Find where the given text appears and provide that cell's center as (x, y) coordinate. 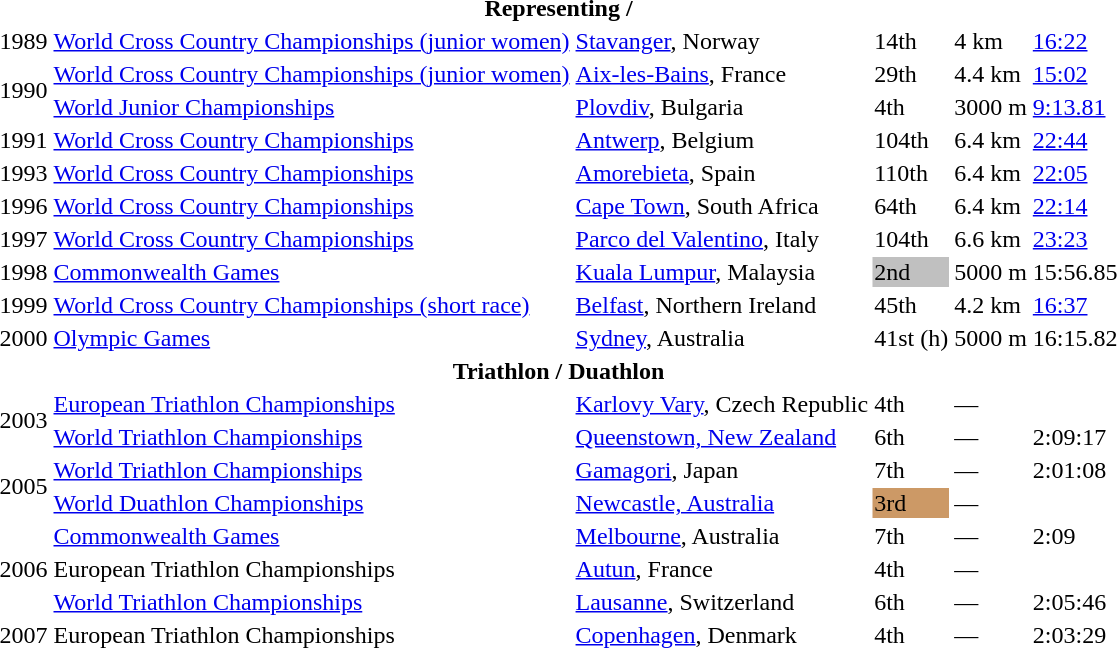
Sydney, Australia (722, 338)
29th (912, 74)
World Cross Country Championships (short race) (312, 305)
World Duathlon Championships (312, 503)
41st (h) (912, 338)
4.4 km (991, 74)
Parco del Valentino, Italy (722, 239)
Newcastle, Australia (722, 503)
4 km (991, 41)
6.6 km (991, 239)
Gamagori, Japan (722, 470)
Plovdiv, Bulgaria (722, 107)
45th (912, 305)
Cape Town, South Africa (722, 206)
Amorebieta, Spain (722, 173)
64th (912, 206)
Melbourne, Australia (722, 536)
14th (912, 41)
Belfast, Northern Ireland (722, 305)
Antwerp, Belgium (722, 140)
Aix-les-Bains, France (722, 74)
Olympic Games (312, 338)
110th (912, 173)
2nd (912, 272)
Lausanne, Switzerland (722, 602)
4.2 km (991, 305)
Autun, France (722, 569)
Kuala Lumpur, Malaysia (722, 272)
World Junior Championships (312, 107)
Karlovy Vary, Czech Republic (722, 404)
Stavanger, Norway (722, 41)
3rd (912, 503)
Queenstown, New Zealand (722, 437)
3000 m (991, 107)
